Scan for the cell matching the given text and deliver its (x, y) coordinate at center. 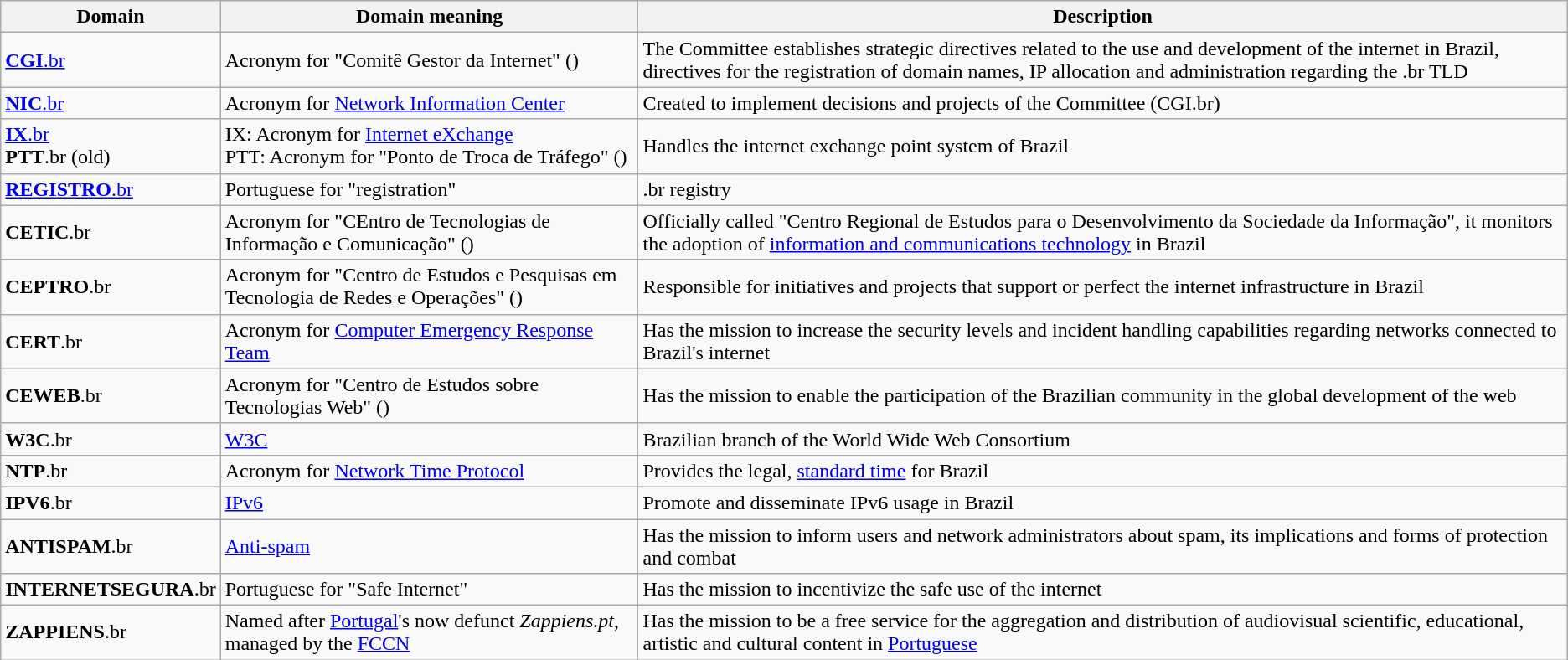
Portuguese for "registration" (429, 189)
Domain (111, 17)
NIC.br (111, 103)
NTP.br (111, 471)
W3C.br (111, 439)
CEPTRO.br (111, 286)
Provides the legal, standard time for Brazil (1102, 471)
CETIC.br (111, 233)
Description (1102, 17)
Has the mission to incentivize the safe use of the internet (1102, 590)
INTERNETSEGURA.br (111, 590)
Has the mission to increase the security levels and incident handling capabilities regarding networks connected to Brazil's internet (1102, 342)
ANTISPAM.br (111, 546)
IX.brPTT.br (old) (111, 146)
W3C (429, 439)
Acronym for "CEntro de Tecnologias de Informação e Comunicação" () (429, 233)
Acronym for Network Time Protocol (429, 471)
Named after Portugal's now defunct Zappiens.pt, managed by the FCCN (429, 633)
Acronym for "Comitê Gestor da Internet" () (429, 60)
Has the mission to enable the participation of the Brazilian community in the global development of the web (1102, 395)
Anti-spam (429, 546)
IPV6.br (111, 503)
.br registry (1102, 189)
CEWEB.br (111, 395)
Portuguese for "Safe Internet" (429, 590)
Acronym for "Centro de Estudos sobre Tecnologias Web" () (429, 395)
Brazilian branch of the World Wide Web Consortium (1102, 439)
CERT.br (111, 342)
Created to implement decisions and projects of the Committee (CGI.br) (1102, 103)
Acronym for "Centro de Estudos e Pesquisas em Tecnologia de Redes e Operações" () (429, 286)
Handles the internet exchange point system of Brazil (1102, 146)
Acronym for Computer Emergency Response Team (429, 342)
REGISTRO.br (111, 189)
IX: Acronym for Internet eXchangePTT: Acronym for "Ponto de Troca de Tráfego" () (429, 146)
IPv6 (429, 503)
ZAPPIENS.br (111, 633)
Acronym for Network Information Center (429, 103)
Promote and disseminate IPv6 usage in Brazil (1102, 503)
Responsible for initiatives and projects that support or perfect the internet infrastructure in Brazil (1102, 286)
Domain meaning (429, 17)
Has the mission to inform users and network administrators about spam, its implications and forms of protection and combat (1102, 546)
CGI.br (111, 60)
